Capture the cell that displays the provided text and extract its (X, Y) central coordinate. 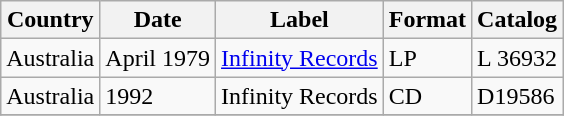
Format (427, 20)
April 1979 (158, 58)
CD (427, 96)
Label (300, 20)
LP (427, 58)
Catalog (518, 20)
D19586 (518, 96)
Country (50, 20)
1992 (158, 96)
Date (158, 20)
L 36932 (518, 58)
